Provide the [X, Y] coordinate of the cell's center where the given text is located.  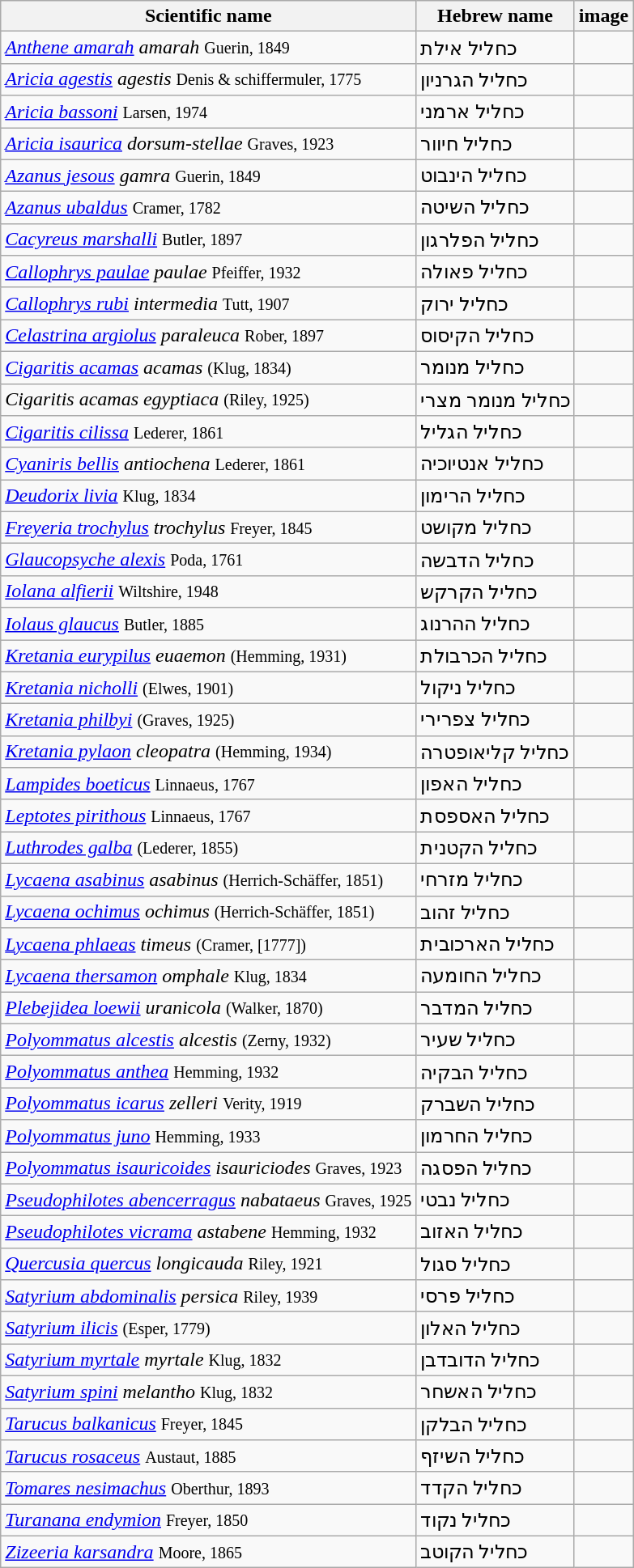
כחליל השיטה [496, 208]
כחליל השיזף [496, 1456]
Tarucus balkanicus Freyer, 1845 [209, 1424]
Leptotes pirithous Linnaeus, 1767 [209, 816]
כחליל הפלרגון [496, 239]
Polyommatus anthea Hemming, 1932 [209, 1072]
Tomares nesimachus Oberthur, 1893 [209, 1488]
כחליל מנומר מצרי [496, 400]
כחליל האזוב [496, 1232]
כחליל ההרנוג [496, 624]
כחליל הבלקן [496, 1424]
כחליל שעיר [496, 1040]
כחליל הפסגה [496, 1168]
כחליל הגליל [496, 432]
Cigaritis cilissa Lederer, 1861 [209, 432]
Azanus ubaldus Cramer, 1782 [209, 208]
כחליל האספסת [496, 816]
כחליל סגול [496, 1264]
כחליל הקוטב [496, 1552]
Aricia isaurica dorsum-stellae Graves, 1923 [209, 144]
Satyrium abdominalis persica Riley, 1939 [209, 1296]
כחליל פאולה [496, 272]
כחליל האפון [496, 784]
כחליל הינבוט [496, 176]
Aricia agestis agestis Denis & schiffermuler, 1775 [209, 79]
Lycaena phlaeas timeus (Cramer, [1777]) [209, 944]
Satyrium spini melantho Klug, 1832 [209, 1392]
כחליל הגרניון [496, 79]
כחליל המדבר [496, 1008]
כחליל נבטי [496, 1200]
Aricia bassoni Larsen, 1974 [209, 112]
כחליל הקרקש [496, 591]
כחליל חיוור [496, 144]
כחליל הקטנית [496, 848]
Deudorix livia Klug, 1834 [209, 496]
כחליל החומעה [496, 976]
Scientific name [209, 16]
Turanana endymion Freyer, 1850 [209, 1520]
כחליל הרימון [496, 496]
Iolaus glaucus Butler, 1885 [209, 624]
Cigaritis acamas egyptiaca (Riley, 1925) [209, 400]
Cyaniris bellis antiochena Lederer, 1861 [209, 464]
Callophrys rubi intermedia Tutt, 1907 [209, 303]
Callophrys paulae paulae Pfeiffer, 1932 [209, 272]
Kretania nicholli (Elwes, 1901) [209, 688]
Kretania philbyi (Graves, 1925) [209, 720]
Kretania eurypilus euaemon (Hemming, 1931) [209, 655]
כחליל נקוד [496, 1520]
כחליל ארמני [496, 112]
Pseudophilotes vicrama astabene Hemming, 1932 [209, 1232]
Kretania pylaon cleopatra (Hemming, 1934) [209, 752]
כחליל מקושט [496, 528]
Polyommatus juno Hemming, 1933 [209, 1136]
Zizeeria karsandra Moore, 1865 [209, 1552]
כחליל הבקיה [496, 1072]
Cigaritis acamas acamas (Klug, 1834) [209, 367]
כחליל ירוק [496, 303]
Pseudophilotes abencerragus nabataeus Graves, 1925 [209, 1200]
Luthrodes galba (Lederer, 1855) [209, 848]
image [603, 16]
Quercusia quercus longicauda Riley, 1921 [209, 1264]
כחליל מזרחי [496, 879]
כחליל פרסי [496, 1296]
Iolana alfierii Wiltshire, 1948 [209, 591]
כחליל הדובדבן [496, 1360]
Cacyreus marshalli Butler, 1897 [209, 239]
כחליל השברק [496, 1104]
Hebrew name [496, 16]
Polyommatus alcestis alcestis (Zerny, 1932) [209, 1040]
כחליל הכרבולת [496, 655]
כחליל צפרירי [496, 720]
כחליל האלון [496, 1328]
כחליל הקיסוס [496, 336]
Satyrium ilicis (Esper, 1779) [209, 1328]
כחליל האשחר [496, 1392]
Lycaena thersamon omphale Klug, 1834 [209, 976]
כחליל אנטיוכיה [496, 464]
כחליל אילת [496, 48]
Azanus jesous gamra Guerin, 1849 [209, 176]
Glaucopsyche alexis Poda, 1761 [209, 560]
Anthene amarah amarah Guerin, 1849 [209, 48]
כחליל ניקול [496, 688]
כחליל הדבשה [496, 560]
Satyrium myrtale myrtale Klug, 1832 [209, 1360]
כחליל מנומר [496, 367]
Lampides boeticus Linnaeus, 1767 [209, 784]
Plebejidea loewii uranicola (Walker, 1870) [209, 1008]
Polyommatus icarus zelleri Verity, 1919 [209, 1104]
Lycaena ochimus ochimus (Herrich-Schäffer, 1851) [209, 912]
Polyommatus isauricoides isauriciodes Graves, 1923 [209, 1168]
Tarucus rosaceus Austaut, 1885 [209, 1456]
כחליל החרמון [496, 1136]
כחליל הארכובית [496, 944]
כחליל קליאופטרה [496, 752]
כחליל זהוב [496, 912]
Freyeria trochylus trochylus Freyer, 1845 [209, 528]
כחליל הקדד [496, 1488]
Lycaena asabinus asabinus (Herrich-Schäffer, 1851) [209, 879]
Celastrina argiolus paraleuca Rober, 1897 [209, 336]
